Capture the cell that displays the provided text and extract its (x, y) central coordinate. 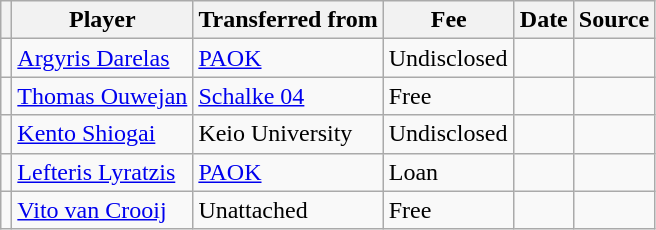
Keio University (288, 134)
Fee (448, 20)
Kento Shiogai (102, 134)
Unattached (288, 210)
Vito van Crooij (102, 210)
Thomas Ouwejan (102, 96)
Loan (448, 172)
Date (544, 20)
Transferred from (288, 20)
Source (614, 20)
Schalke 04 (288, 96)
Lefteris Lyratzis (102, 172)
Argyris Darelas (102, 58)
Player (102, 20)
